From the cell containing the given text, extract its center point as (X, Y) coordinate. 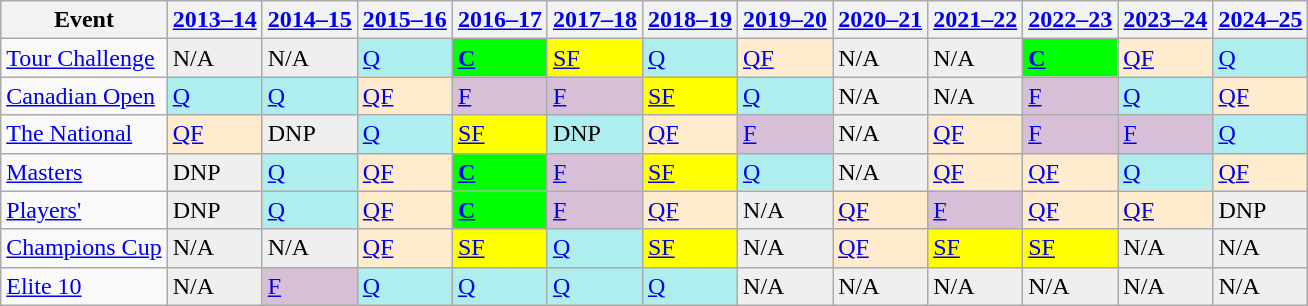
2019–20 (786, 20)
2022–23 (1070, 20)
2017–18 (594, 20)
The National (84, 134)
2021–22 (976, 20)
Canadian Open (84, 96)
Champions Cup (84, 248)
2020–21 (880, 20)
Event (84, 20)
Elite 10 (84, 286)
2023–24 (1166, 20)
2014–15 (310, 20)
2024–25 (1260, 20)
Players' (84, 210)
Masters (84, 172)
Tour Challenge (84, 58)
2015–16 (404, 20)
2016–17 (500, 20)
2013–14 (214, 20)
2018–19 (690, 20)
